Locate the cell with the specified text and output its [X, Y] center coordinate. 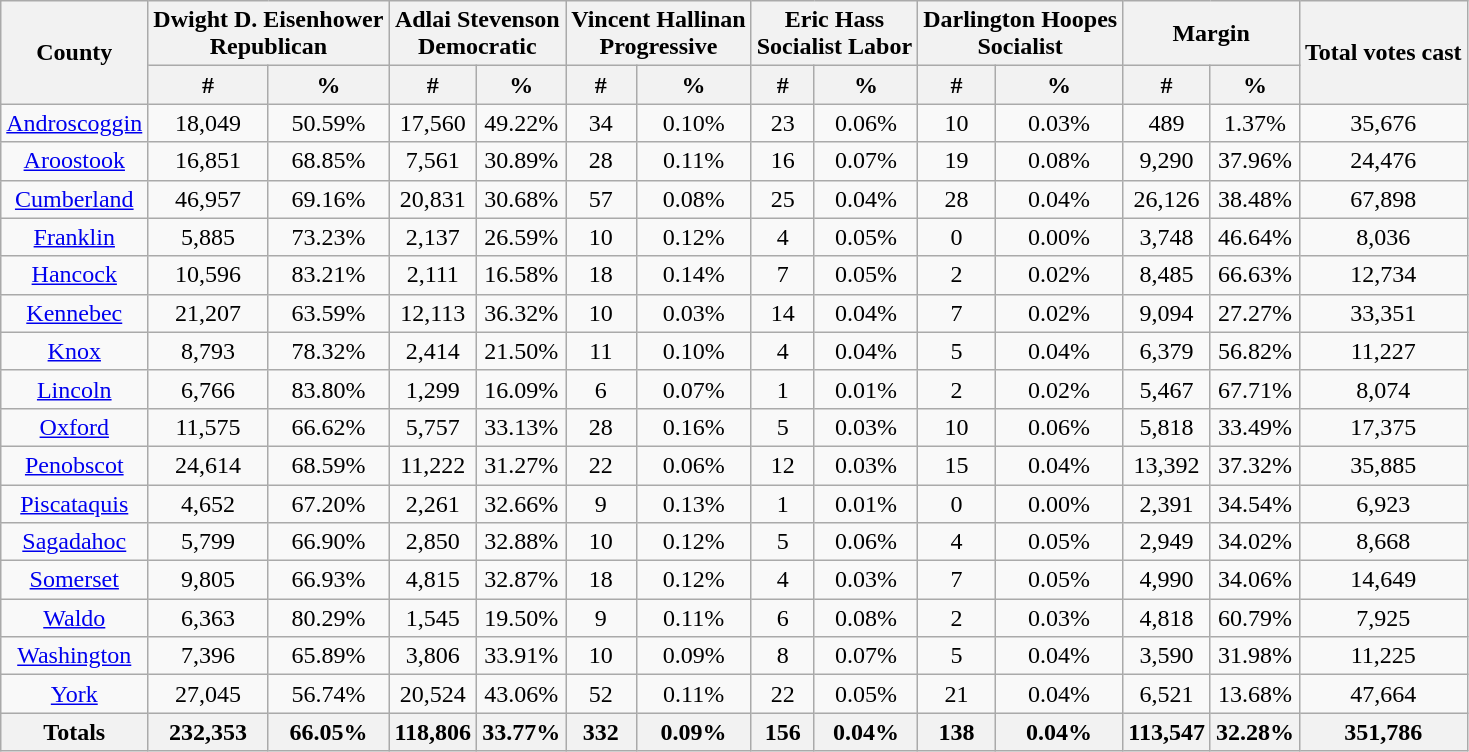
9,805 [208, 580]
31.98% [1254, 656]
Sagadahoc [74, 542]
68.85% [328, 161]
25 [782, 199]
66.05% [328, 732]
68.59% [328, 465]
32.87% [522, 580]
33,351 [1384, 313]
6,379 [1167, 351]
26.59% [522, 237]
3,748 [1167, 237]
3,806 [433, 656]
18,049 [208, 123]
Androscoggin [74, 123]
351,786 [1384, 732]
Adlai StevensonDemocratic [478, 34]
13,392 [1167, 465]
24,614 [208, 465]
37.96% [1254, 161]
12,734 [1384, 275]
4,652 [208, 503]
Knox [74, 351]
7,396 [208, 656]
34 [601, 123]
33.49% [1254, 427]
9,094 [1167, 313]
57 [601, 199]
83.21% [328, 275]
67.20% [328, 503]
5,885 [208, 237]
2,949 [1167, 542]
11 [601, 351]
24,476 [1384, 161]
2,137 [433, 237]
2,391 [1167, 503]
Somerset [74, 580]
37.32% [1254, 465]
50.59% [328, 123]
6,766 [208, 389]
6,363 [208, 618]
52 [601, 694]
Vincent HallinanProgressive [659, 34]
67.71% [1254, 389]
8,668 [1384, 542]
63.59% [328, 313]
2,414 [433, 351]
83.80% [328, 389]
21.50% [522, 351]
Waldo [74, 618]
56.74% [328, 694]
19.50% [522, 618]
32.88% [522, 542]
34.06% [1254, 580]
Lincoln [74, 389]
Total votes cast [1384, 52]
0.16% [694, 427]
Hancock [74, 275]
Oxford [74, 427]
78.32% [328, 351]
4,990 [1167, 580]
21,207 [208, 313]
23 [782, 123]
35,676 [1384, 123]
21 [957, 694]
30.89% [522, 161]
Eric HassSocialist Labor [834, 34]
8 [782, 656]
34.54% [1254, 503]
7,561 [433, 161]
27,045 [208, 694]
8,074 [1384, 389]
9,290 [1167, 161]
6,923 [1384, 503]
20,524 [433, 694]
49.22% [522, 123]
14 [782, 313]
Dwight D. EisenhowerRepublican [268, 34]
12 [782, 465]
27.27% [1254, 313]
5,818 [1167, 427]
19 [957, 161]
Darlington HoopesSocialist [1020, 34]
66.62% [328, 427]
Kennebec [74, 313]
332 [601, 732]
Margin [1212, 34]
34.02% [1254, 542]
47,664 [1384, 694]
17,375 [1384, 427]
York [74, 694]
33.77% [522, 732]
County [74, 52]
69.16% [328, 199]
67,898 [1384, 199]
56.82% [1254, 351]
11,227 [1384, 351]
8,485 [1167, 275]
43.06% [522, 694]
11,225 [1384, 656]
36.32% [522, 313]
Washington [74, 656]
2,111 [433, 275]
26,126 [1167, 199]
80.29% [328, 618]
138 [957, 732]
489 [1167, 123]
38.48% [1254, 199]
16.58% [522, 275]
0.13% [694, 503]
8,793 [208, 351]
8,036 [1384, 237]
66.93% [328, 580]
Penobscot [74, 465]
2,850 [433, 542]
5,799 [208, 542]
60.79% [1254, 618]
11,222 [433, 465]
16,851 [208, 161]
118,806 [433, 732]
32.66% [522, 503]
33.91% [522, 656]
20,831 [433, 199]
13.68% [1254, 694]
73.23% [328, 237]
7,925 [1384, 618]
6,521 [1167, 694]
17,560 [433, 123]
Totals [74, 732]
10,596 [208, 275]
232,353 [208, 732]
16.09% [522, 389]
16 [782, 161]
156 [782, 732]
5,467 [1167, 389]
4,818 [1167, 618]
14,649 [1384, 580]
2,261 [433, 503]
3,590 [1167, 656]
11,575 [208, 427]
113,547 [1167, 732]
Cumberland [74, 199]
1.37% [1254, 123]
66.63% [1254, 275]
Piscataquis [74, 503]
33.13% [522, 427]
65.89% [328, 656]
66.90% [328, 542]
35,885 [1384, 465]
46,957 [208, 199]
46.64% [1254, 237]
32.28% [1254, 732]
15 [957, 465]
1,299 [433, 389]
31.27% [522, 465]
1,545 [433, 618]
5,757 [433, 427]
Aroostook [74, 161]
0.14% [694, 275]
Franklin [74, 237]
12,113 [433, 313]
30.68% [522, 199]
4,815 [433, 580]
